Locate the cell with the specified text and output its [X, Y] center coordinate. 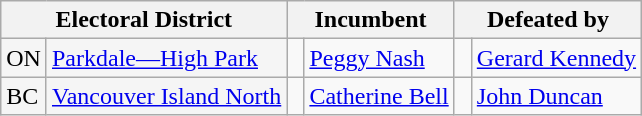
Parkdale—High Park [166, 58]
Peggy Nash [379, 58]
BC [24, 96]
ON [24, 58]
Electoral District [144, 20]
Incumbent [370, 20]
Catherine Bell [379, 96]
Defeated by [548, 20]
Vancouver Island North [166, 96]
Gerard Kennedy [556, 58]
John Duncan [556, 96]
